Search for the cell housing the specified text and yield its (x, y) center coordinate. 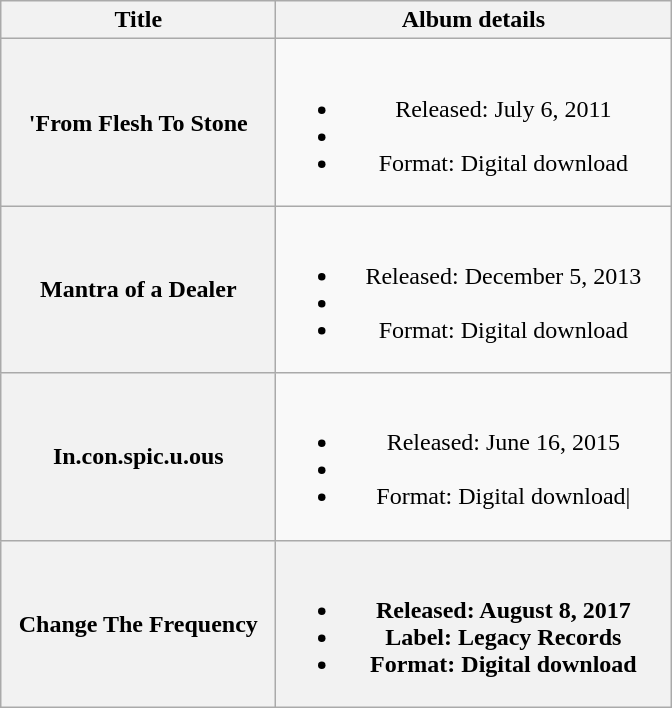
Mantra of a Dealer (138, 290)
Released: July 6, 2011Format: Digital download (474, 122)
Released: December 5, 2013Format: Digital download (474, 290)
'From Flesh To Stone (138, 122)
In.con.spic.u.ous (138, 456)
Released: August 8, 2017Label: Legacy RecordsFormat: Digital download (474, 624)
Released: June 16, 2015Format: Digital download| (474, 456)
Change The Frequency (138, 624)
Album details (474, 20)
Title (138, 20)
